Capture the cell that displays the provided text and extract its [X, Y] central coordinate. 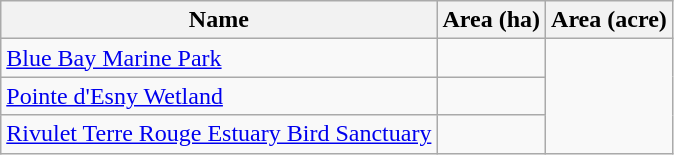
Pointe d'Esny Wetland [219, 96]
Area (ha) [492, 20]
Name [219, 20]
Blue Bay Marine Park [219, 58]
Area (acre) [610, 20]
Rivulet Terre Rouge Estuary Bird Sanctuary [219, 134]
